Provide the [X, Y] coordinate of the cell's center where the given text is located.  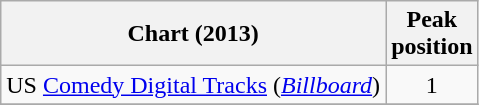
Chart (2013) [194, 34]
1 [432, 85]
US Comedy Digital Tracks (Billboard) [194, 85]
Peakposition [432, 34]
